From the cell containing the given text, extract its center point as [x, y] coordinate. 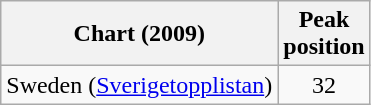
32 [324, 85]
Chart (2009) [140, 34]
Peakposition [324, 34]
Sweden (Sverigetopplistan) [140, 85]
